Find where the given text appears and provide that cell's center as [x, y] coordinate. 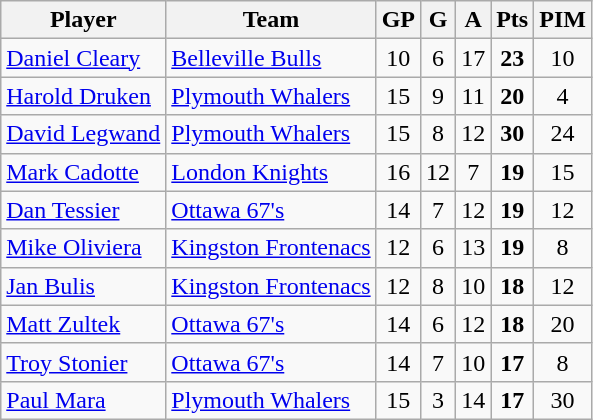
Dan Tessier [84, 210]
Mark Cadotte [84, 172]
9 [438, 96]
Paul Mara [84, 400]
PIM [563, 20]
13 [474, 248]
Belleville Bulls [271, 58]
G [438, 20]
Jan Bulis [84, 286]
4 [563, 96]
Harold Druken [84, 96]
A [474, 20]
Matt Zultek [84, 324]
Troy Stonier [84, 362]
Player [84, 20]
16 [398, 172]
Mike Oliviera [84, 248]
GP [398, 20]
23 [512, 58]
David Legwand [84, 134]
Pts [512, 20]
24 [563, 134]
Daniel Cleary [84, 58]
11 [474, 96]
London Knights [271, 172]
3 [438, 400]
Team [271, 20]
